Return the (X, Y) coordinate for the center point of the cell that contains the specified text.  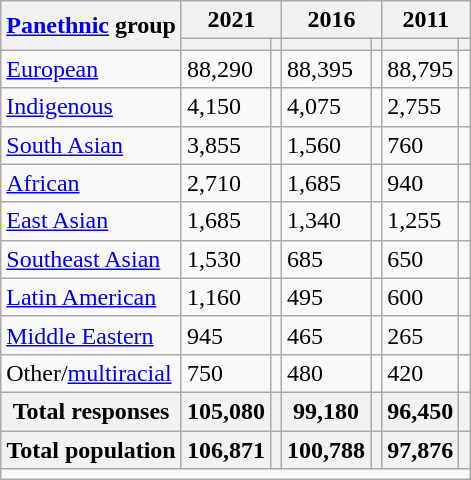
650 (420, 259)
4,150 (226, 107)
88,290 (226, 69)
600 (420, 297)
100,788 (326, 449)
2,710 (226, 183)
4,075 (326, 107)
480 (326, 373)
88,795 (420, 69)
1,560 (326, 145)
South Asian (92, 145)
Other/multiracial (92, 373)
Total responses (92, 411)
465 (326, 335)
1,340 (326, 221)
760 (420, 145)
940 (420, 183)
Middle Eastern (92, 335)
2021 (231, 20)
1,530 (226, 259)
Latin American (92, 297)
495 (326, 297)
750 (226, 373)
88,395 (326, 69)
265 (420, 335)
97,876 (420, 449)
685 (326, 259)
2,755 (420, 107)
2016 (332, 20)
Total population (92, 449)
96,450 (420, 411)
Southeast Asian (92, 259)
105,080 (226, 411)
African (92, 183)
2011 (426, 20)
945 (226, 335)
3,855 (226, 145)
1,255 (420, 221)
106,871 (226, 449)
European (92, 69)
1,160 (226, 297)
East Asian (92, 221)
Indigenous (92, 107)
420 (420, 373)
99,180 (326, 411)
Panethnic group (92, 26)
